Capture the cell that displays the provided text and extract its [x, y] central coordinate. 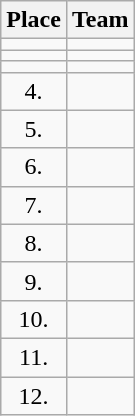
8. [34, 243]
7. [34, 205]
Team [100, 20]
5. [34, 129]
11. [34, 357]
10. [34, 319]
9. [34, 281]
12. [34, 395]
4. [34, 91]
Place [34, 20]
6. [34, 167]
